Capture the cell that displays the provided text and extract its [X, Y] central coordinate. 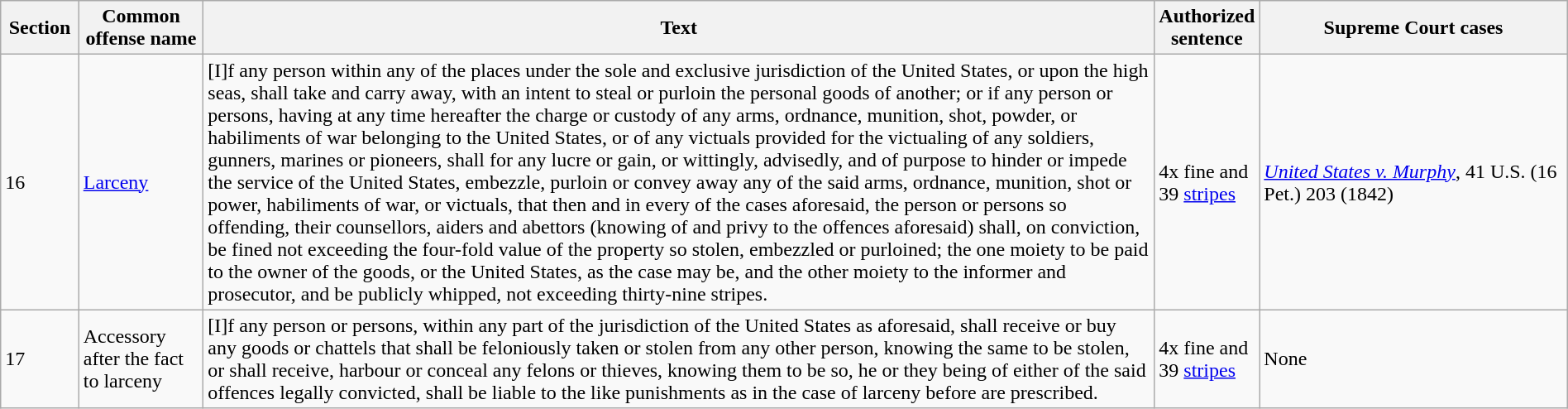
Common offense name [141, 28]
17 [40, 359]
None [1413, 359]
Section [40, 28]
United States v. Murphy, 41 U.S. (16 Pet.) 203 (1842) [1413, 182]
16 [40, 182]
Authorized sentence [1207, 28]
Text [679, 28]
Accessory after the fact to larceny [141, 359]
Larceny [141, 182]
Supreme Court cases [1413, 28]
